Detect which cell encompasses the target text, then output its (x, y) center coordinate. 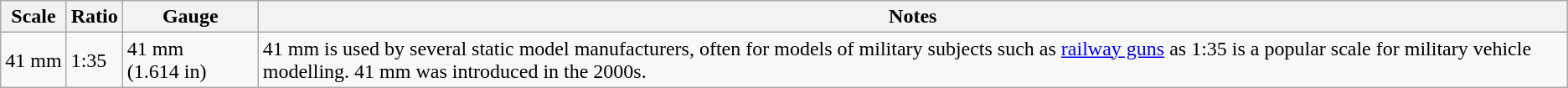
41 mm (34, 60)
Scale (34, 17)
Ratio (94, 17)
1:35 (94, 60)
Gauge (190, 17)
41 mm (1.614 in) (190, 60)
Notes (913, 17)
